Return (X, Y) of the center of cell containing provided text 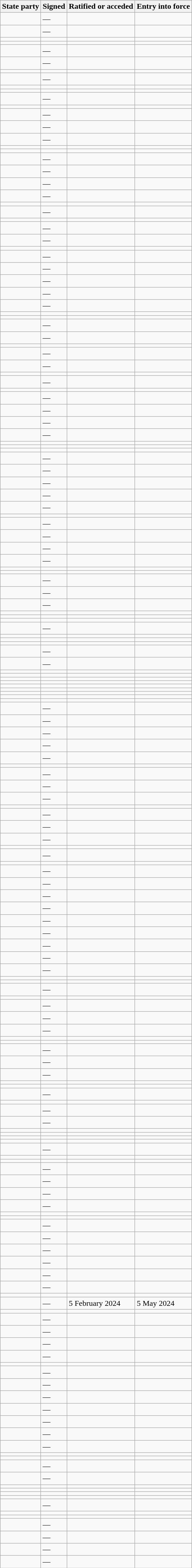
Signed (54, 6)
5 February 2024 (101, 1303)
State party (21, 6)
5 May 2024 (163, 1303)
Ratified or acceded (101, 6)
Entry into force (163, 6)
